Locate the cell with the specified text and output its (X, Y) center coordinate. 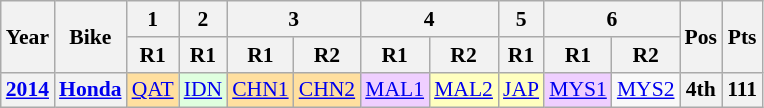
4 (429, 19)
IDN (203, 90)
MYS2 (646, 90)
3 (294, 19)
Pos (702, 36)
4th (702, 90)
QAT (153, 90)
1 (153, 19)
2014 (28, 90)
Pts (742, 36)
MAL1 (394, 90)
CHN1 (260, 90)
6 (612, 19)
2 (203, 19)
Bike (90, 36)
Honda (90, 90)
CHN2 (328, 90)
Year (28, 36)
MAL2 (464, 90)
5 (521, 19)
JAP (521, 90)
MYS1 (578, 90)
111 (742, 90)
